Capture the cell that displays the provided text and extract its (X, Y) central coordinate. 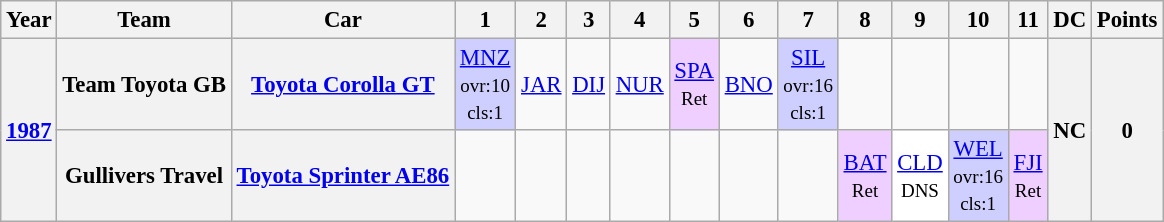
CLDDNS (920, 176)
4 (640, 20)
Toyota Corolla GT (342, 85)
NUR (640, 85)
Points (1126, 20)
2 (542, 20)
DC (1070, 20)
1 (484, 20)
11 (1028, 20)
DIJ (589, 85)
6 (748, 20)
Toyota Sprinter AE86 (342, 176)
5 (694, 20)
FJIRet (1028, 176)
Team Toyota GB (144, 85)
WELovr:16cls:1 (978, 176)
SILovr:16cls:1 (808, 85)
9 (920, 20)
Team (144, 20)
BATRet (865, 176)
MNZovr:10cls:1 (484, 85)
SPARet (694, 85)
Car (342, 20)
0 (1126, 130)
JAR (542, 85)
10 (978, 20)
8 (865, 20)
3 (589, 20)
Gullivers Travel (144, 176)
7 (808, 20)
BNO (748, 85)
Year (29, 20)
NC (1070, 130)
1987 (29, 130)
